For the text-containing cell, return its midpoint in (X, Y) coordinate format. 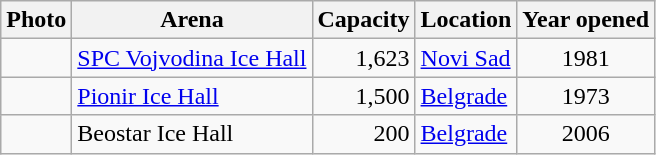
1981 (586, 58)
SPC Vojvodina Ice Hall (192, 58)
1,623 (364, 58)
Capacity (364, 20)
2006 (586, 134)
Photo (36, 20)
Beostar Ice Hall (192, 134)
Year opened (586, 20)
Novi Sad (466, 58)
Location (466, 20)
Arena (192, 20)
Pionir Ice Hall (192, 96)
1973 (586, 96)
1,500 (364, 96)
200 (364, 134)
